Determine the (x, y) coordinate at the center of the cell enclosing the given text.  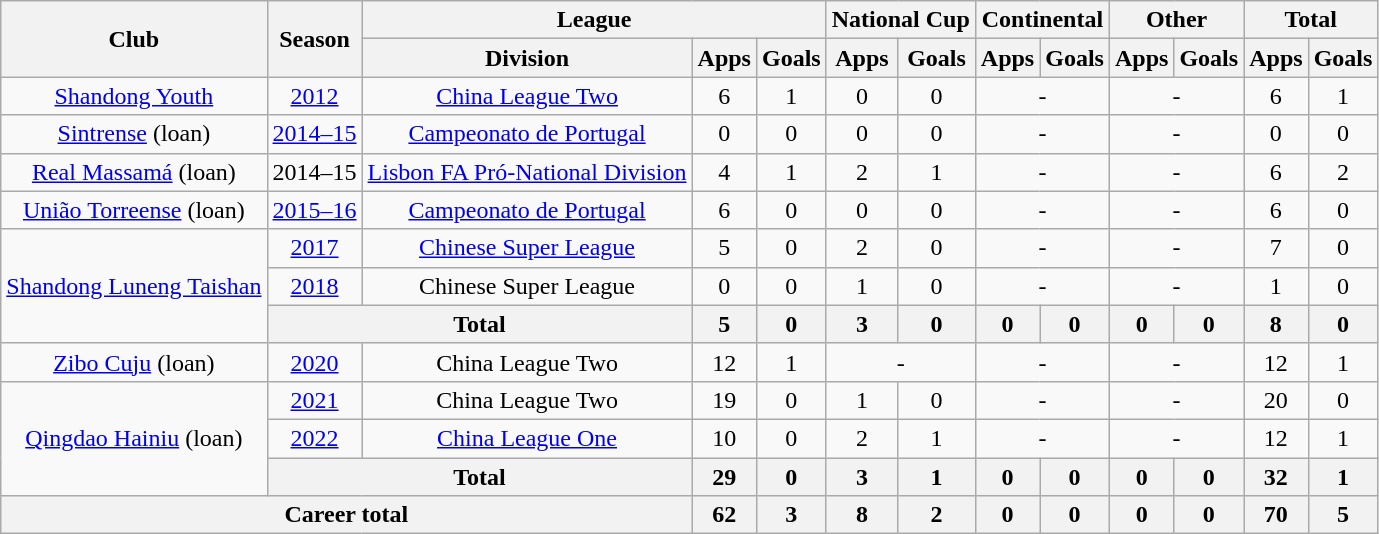
Real Massamá (loan) (134, 172)
Club (134, 39)
Other (1176, 20)
2021 (314, 400)
Zibo Cuju (loan) (134, 362)
2020 (314, 362)
2017 (314, 248)
Season (314, 39)
2018 (314, 286)
Division (527, 58)
70 (1276, 515)
Continental (1042, 20)
2015–16 (314, 210)
7 (1276, 248)
União Torreense (loan) (134, 210)
Career total (346, 515)
4 (724, 172)
32 (1276, 477)
Lisbon FA Pró-National Division (527, 172)
2022 (314, 438)
Shandong Youth (134, 96)
League (594, 20)
62 (724, 515)
Sintrense (loan) (134, 134)
Qingdao Hainiu (loan) (134, 438)
20 (1276, 400)
National Cup (900, 20)
29 (724, 477)
Shandong Luneng Taishan (134, 286)
19 (724, 400)
10 (724, 438)
China League One (527, 438)
2012 (314, 96)
